Identify which cell holds the provided text, then report its (X, Y) central coordinate. 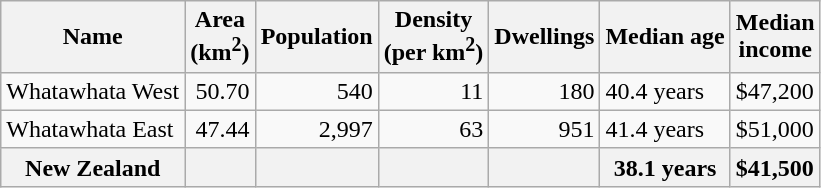
951 (544, 129)
Area(km2) (220, 37)
Density(per km2) (434, 37)
Medianincome (775, 37)
New Zealand (93, 167)
Name (93, 37)
180 (544, 91)
2,997 (316, 129)
Whatawhata West (93, 91)
47.44 (220, 129)
Median age (665, 37)
41.4 years (665, 129)
50.70 (220, 91)
540 (316, 91)
$41,500 (775, 167)
Whatawhata East (93, 129)
38.1 years (665, 167)
11 (434, 91)
Population (316, 37)
Dwellings (544, 37)
63 (434, 129)
40.4 years (665, 91)
$51,000 (775, 129)
$47,200 (775, 91)
